Search for the cell housing the specified text and yield its (x, y) center coordinate. 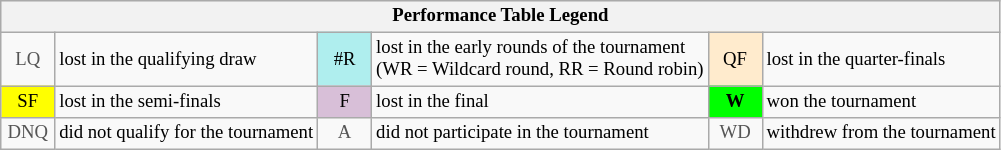
lost in the qualifying draw (186, 60)
A (345, 134)
lost in the semi-finals (186, 102)
lost in the quarter-finals (881, 60)
WD (735, 134)
QF (735, 60)
lost in the early rounds of the tournament(WR = Wildcard round, RR = Round robin) (540, 60)
W (735, 102)
LQ (28, 60)
did not qualify for the tournament (186, 134)
DNQ (28, 134)
#R (345, 60)
SF (28, 102)
did not participate in the tournament (540, 134)
F (345, 102)
lost in the final (540, 102)
withdrew from the tournament (881, 134)
Performance Table Legend (500, 16)
won the tournament (881, 102)
